Capture the cell that displays the provided text and extract its [X, Y] central coordinate. 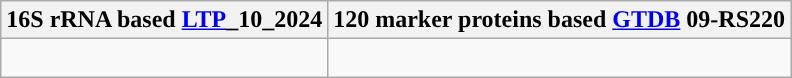
16S rRNA based LTP_10_2024 [164, 20]
120 marker proteins based GTDB 09-RS220 [560, 20]
